Scan for the cell matching the given text and deliver its (x, y) coordinate at center. 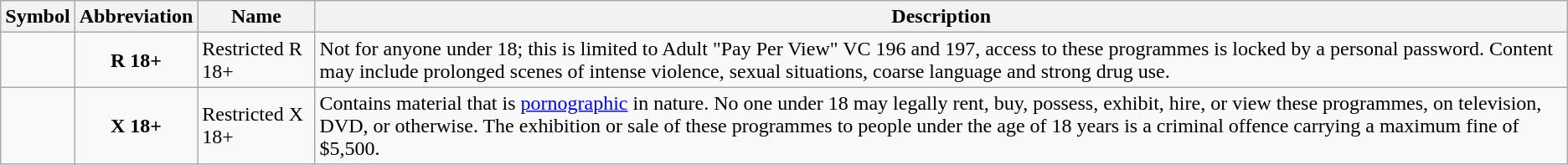
Description (941, 17)
Restricted R 18+ (256, 60)
Abbreviation (136, 17)
Restricted X 18+ (256, 126)
R 18+ (136, 60)
Symbol (38, 17)
X 18+ (136, 126)
Name (256, 17)
